Determine the [x, y] coordinate at the center of the cell enclosing the given text.  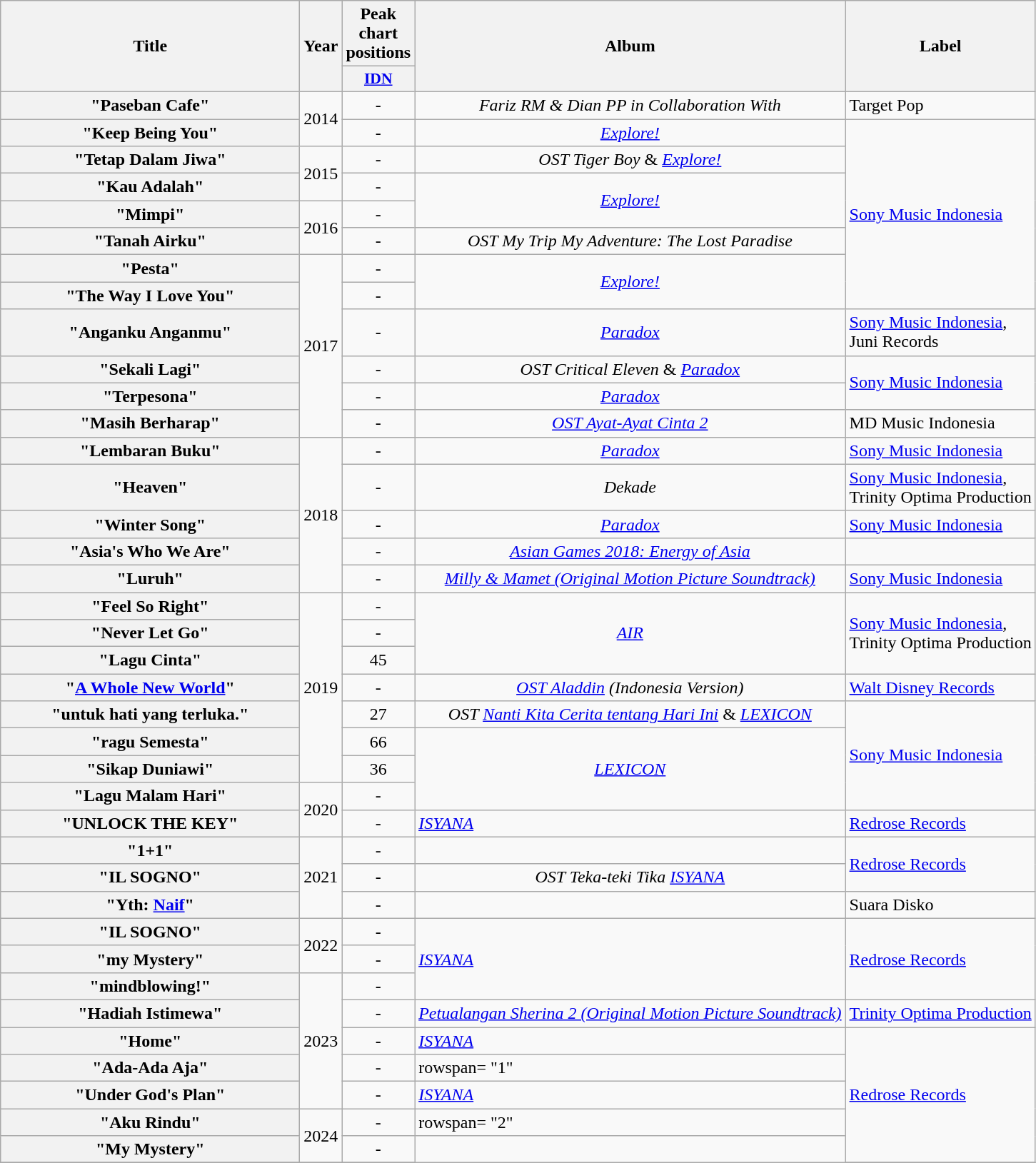
Asian Games 2018: Energy of Asia [630, 551]
"Winter Song" [150, 524]
LEXICON [630, 769]
"Keep Being You" [150, 132]
Peak chart positions [378, 34]
rowspan= "2" [630, 1122]
"Lagu Malam Hari" [150, 796]
"Hadiah Istimewa" [150, 1013]
"Terpesona" [150, 396]
2016 [321, 228]
2021 [321, 877]
"Home" [150, 1040]
"Under God's Plan" [150, 1095]
OST Teka-teki Tika ISYANA [630, 877]
OST Critical Eleven & Paradox [630, 369]
"Kau Adalah" [150, 187]
66 [378, 742]
OST Nanti Kita Cerita tentang Hari Ini & LEXICON [630, 715]
"Tetap Dalam Jiwa" [150, 160]
2023 [321, 1040]
"untuk hati yang terluka." [150, 715]
"My Mystery" [150, 1149]
Petualangan Sherina 2 (Original Motion Picture Soundtrack) [630, 1013]
"Ada-Ada Aja" [150, 1068]
"ragu Semesta" [150, 742]
Year [321, 46]
"1+1" [150, 850]
"Sekali Lagi" [150, 369]
"Never Let Go" [150, 633]
OST Aladdin (Indonesia Version) [630, 688]
"Paseban Cafe" [150, 105]
"Asia's Who We Are" [150, 551]
rowspan= "1" [630, 1068]
OST Ayat-Ayat Cinta 2 [630, 423]
Target Pop [940, 105]
Suara Disko [940, 905]
"Heaven" [150, 487]
"UNLOCK THE KEY" [150, 823]
36 [378, 769]
"Lembaran Buku" [150, 450]
"Aku Rindu" [150, 1122]
"Yth: Naif" [150, 905]
Walt Disney Records [940, 688]
2024 [321, 1136]
"Masih Berharap" [150, 423]
IDN [378, 79]
2022 [321, 945]
Title [150, 46]
2019 [321, 688]
"Tanah Airku" [150, 241]
Trinity Optima Production [940, 1013]
Fariz RM & Dian PP in Collaboration With [630, 105]
"A Whole New World" [150, 688]
27 [378, 715]
2014 [321, 119]
Album [630, 46]
2020 [321, 810]
"my Mystery" [150, 959]
"Sikap Duniawi" [150, 769]
"Luruh" [150, 578]
2015 [321, 173]
Dekade [630, 487]
2017 [321, 346]
45 [378, 660]
Milly & Mamet (Original Motion Picture Soundtrack) [630, 578]
"Pesta" [150, 268]
2018 [321, 514]
Sony Music Indonesia,Juni Records [940, 333]
MD Music Indonesia [940, 423]
AIR [630, 633]
"Anganku Anganmu" [150, 333]
"Feel So Right" [150, 606]
Label [940, 46]
OST Tiger Boy & Explore! [630, 160]
"Mimpi" [150, 214]
"mindblowing!" [150, 986]
OST My Trip My Adventure: The Lost Paradise [630, 241]
"The Way I Love You" [150, 296]
"Lagu Cinta" [150, 660]
